Locate the cell with the specified text and output its (x, y) center coordinate. 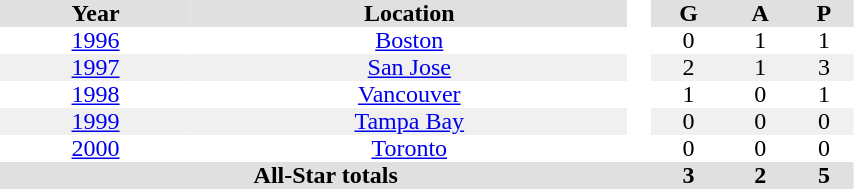
Toronto (409, 148)
Tampa Bay (409, 122)
Vancouver (409, 94)
G (688, 14)
San Jose (409, 68)
1997 (96, 68)
1999 (96, 122)
1998 (96, 94)
1996 (96, 40)
5 (824, 176)
Year (96, 14)
2000 (96, 148)
P (824, 14)
Location (409, 14)
A (760, 14)
All-Star totals (326, 176)
Boston (409, 40)
